Pinpoint the cell where the given text exists, returning its (x, y) midpoint coordinate. 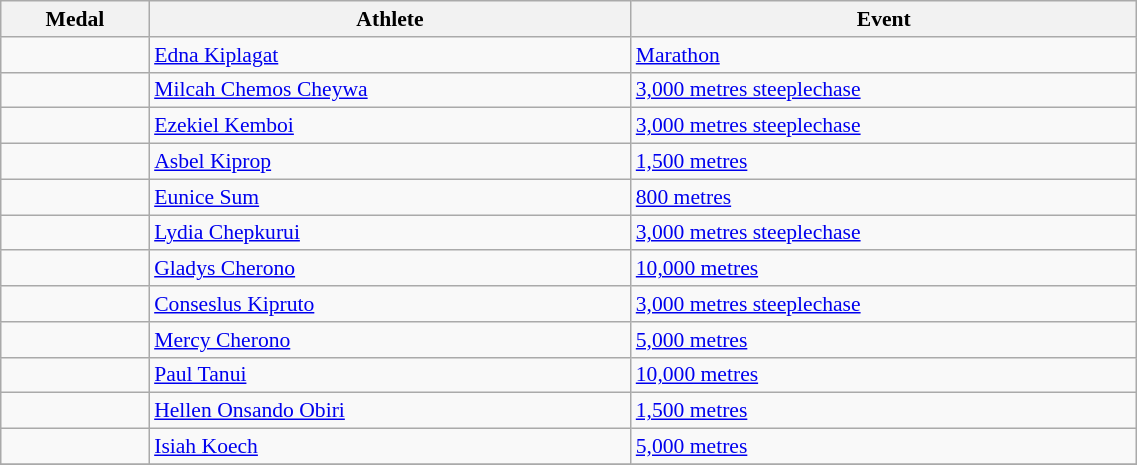
Conseslus Kipruto (390, 304)
Marathon (884, 55)
Isiah Koech (390, 447)
Medal (75, 19)
Milcah Chemos Cheywa (390, 90)
Mercy Cherono (390, 340)
Event (884, 19)
Athlete (390, 19)
Asbel Kiprop (390, 162)
Edna Kiplagat (390, 55)
Lydia Chepkurui (390, 233)
Paul Tanui (390, 375)
800 metres (884, 197)
Eunice Sum (390, 197)
Hellen Onsando Obiri (390, 411)
Gladys Cherono (390, 269)
Ezekiel Kemboi (390, 126)
